Detect which cell encompasses the target text, then output its (x, y) center coordinate. 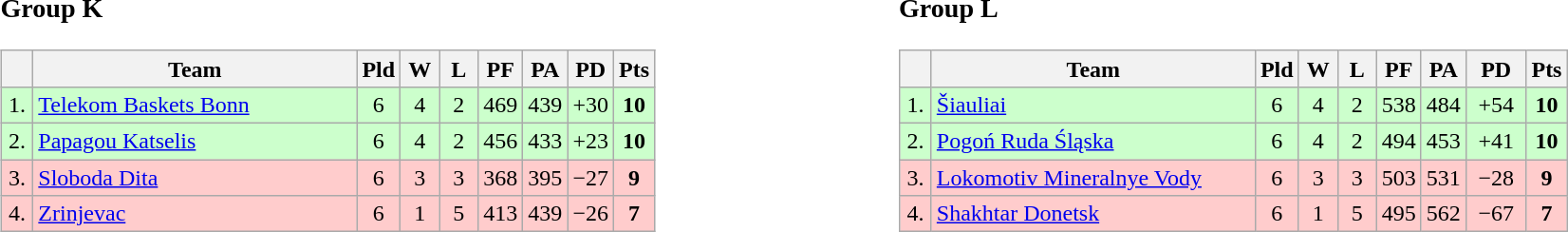
Papagou Katselis (196, 142)
562 (1443, 214)
−28 (1496, 178)
413 (501, 214)
484 (1443, 105)
453 (1443, 142)
Pogoń Ruda Śląska (1093, 142)
Shakhtar Donetsk (1093, 214)
−27 (590, 178)
Telekom Baskets Bonn (196, 105)
495 (1399, 214)
503 (1399, 178)
531 (1443, 178)
494 (1399, 142)
469 (501, 105)
+23 (590, 142)
Šiauliai (1093, 105)
368 (501, 178)
Lokomotiv Mineralnye Vody (1093, 178)
+41 (1496, 142)
395 (545, 178)
Sloboda Dita (196, 178)
+30 (590, 105)
538 (1399, 105)
433 (545, 142)
Zrinjevac (196, 214)
456 (501, 142)
−26 (590, 214)
+54 (1496, 105)
−67 (1496, 214)
